Output the [X, Y] coordinate of the center of the cell containing the given text.  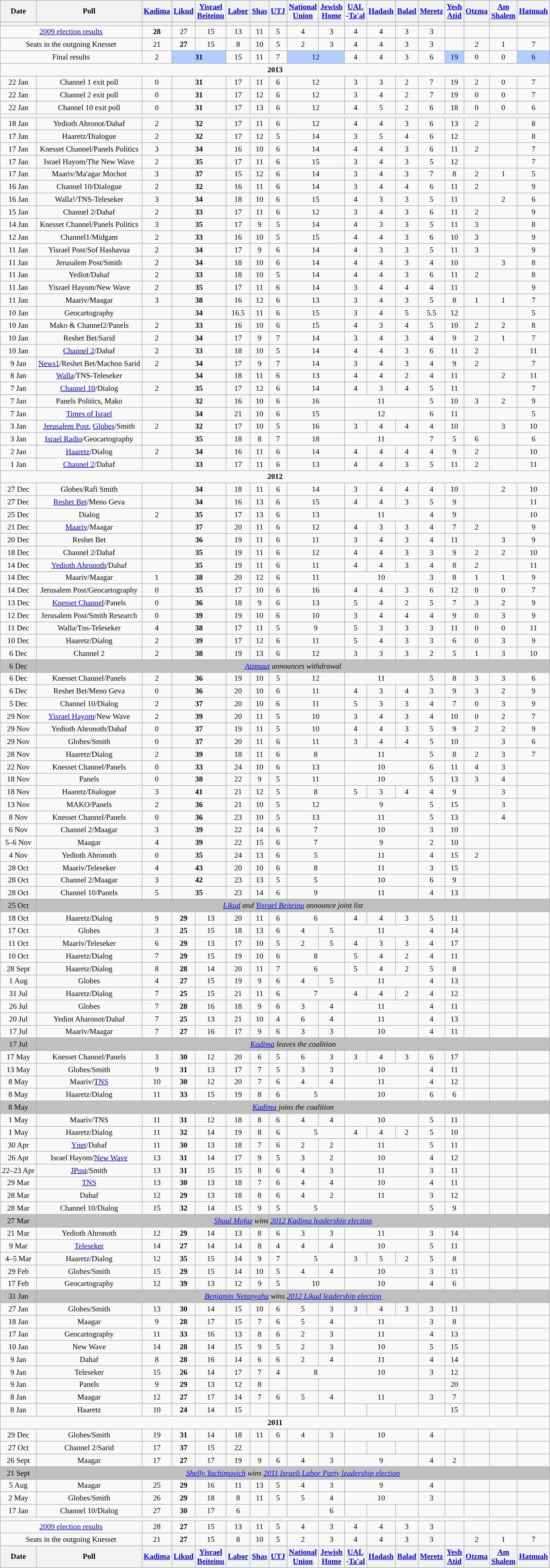
Yedioth Ahronot/Dahaf [89, 124]
Kadima joins the coalition [293, 1108]
8 Nov [18, 817]
5 Dec [18, 704]
Israel Radio/Geocartography [89, 439]
18 Oct [18, 918]
Channel 2/Sarid [89, 1448]
Shaul Mofaz wins 2012 Kadima leadership election [293, 1221]
New Wave [89, 1347]
15 Jan [18, 212]
Jerusalem Post/Smith [89, 263]
20 Jul [18, 1019]
Shelly Yachimovich wins 2011 Israeli Labor Party leadership election [293, 1473]
42 [199, 880]
5 Aug [18, 1486]
30 Apr [18, 1145]
21 Dec [18, 527]
Benjamin Netanyahu wins 2012 Likud leadership election [293, 1297]
5.5 [432, 313]
29 Feb [18, 1271]
4–5 Mar [18, 1259]
31 Jan [18, 1297]
2011 [275, 1423]
Channel 2 [89, 653]
2012 [275, 477]
25 Dec [18, 515]
Dialog [89, 515]
Channel 10/Panels [89, 893]
1 Aug [18, 981]
31 Jul [18, 994]
Channel 10 exit poll [89, 108]
17 Feb [18, 1284]
Channel 10/Dialogue [89, 187]
Israel Hayom/The New Wave [89, 162]
Kadima leaves the coalition [293, 1045]
2 Jan [18, 452]
27 Jan [18, 1309]
14 Jan [18, 225]
Israel Hayom/New Wave [89, 1158]
26 Apr [18, 1158]
25 Oct [18, 906]
MAKO/Panels [89, 805]
JPost/Smith [89, 1171]
News1/Reshet Bet/Machon Sarid [89, 364]
43 [199, 868]
27 Oct [18, 1448]
Channel1/Midgam [89, 238]
Yediot/Dahaf [89, 275]
Channel 2 exit poll [89, 95]
26 Sept [18, 1460]
Jerusalem Post/Smith Research [89, 616]
41 [199, 792]
9 Mar [18, 1246]
10 Dec [18, 641]
Reshet Bet/Sarid [89, 338]
2 May [18, 1498]
Mako & Channel2/Panels [89, 326]
Final results [71, 57]
Walla/TNS-Teleseker [89, 376]
4 Nov [18, 855]
16.5 [238, 313]
17 May [18, 1057]
10 Oct [18, 956]
22–23 Apr [18, 1171]
2013 [275, 70]
Walla!/TNS-Teleseker [89, 200]
13 Dec [18, 603]
28 Sept [18, 969]
18 Dec [18, 553]
Channel 1 exit poll [89, 82]
Jerusalem Post/Geocartography [89, 590]
Haaretz [89, 1410]
13 May [18, 1070]
Times of Israel [89, 414]
1 Jan [18, 464]
27 Mar [18, 1221]
20 Dec [18, 540]
Panels Politics, Mako [89, 401]
12 Dec [18, 616]
Yisrael Post/Sof Hashavua [89, 250]
Jerusalem Post, Globes/Smith [89, 427]
Atzmaut announces withdrawal [293, 666]
21 Mar [18, 1234]
Likud and Yisrael Beiteinu announce joint list [293, 906]
11 Dec [18, 628]
Ynet/Dahaf [89, 1145]
13 Nov [18, 805]
Yediot Aharonot/Dahaf [89, 1019]
Walla/Tns-Teleseker [89, 628]
22 Nov [18, 767]
17 Oct [18, 931]
Maariv/Ma'agar Mochot [89, 174]
Reshet Bet [89, 540]
TNS [89, 1183]
28 Nov [18, 754]
29 Mar [18, 1183]
11 Oct [18, 944]
5–6 Nov [18, 843]
Globes/Rafi Smith [89, 490]
26 Jul [18, 1007]
6 Nov [18, 830]
21 Sept [18, 1473]
29 Dec [18, 1435]
12 Jan [18, 238]
